Capture the cell that displays the provided text and extract its (x, y) central coordinate. 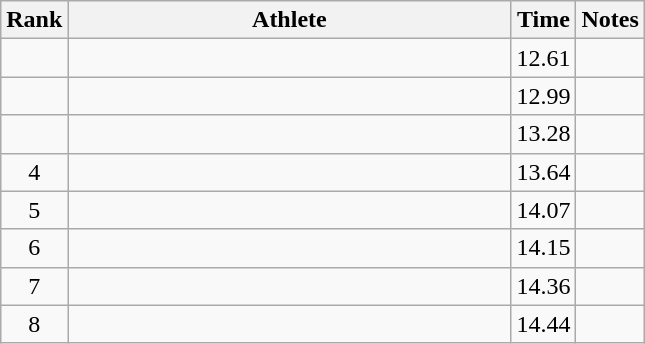
12.61 (544, 58)
4 (34, 172)
14.15 (544, 248)
14.36 (544, 286)
Time (544, 20)
6 (34, 248)
14.07 (544, 210)
Athlete (290, 20)
13.28 (544, 134)
5 (34, 210)
Rank (34, 20)
7 (34, 286)
8 (34, 324)
Notes (610, 20)
14.44 (544, 324)
12.99 (544, 96)
13.64 (544, 172)
